Pinpoint the cell where the given text exists, returning its [x, y] midpoint coordinate. 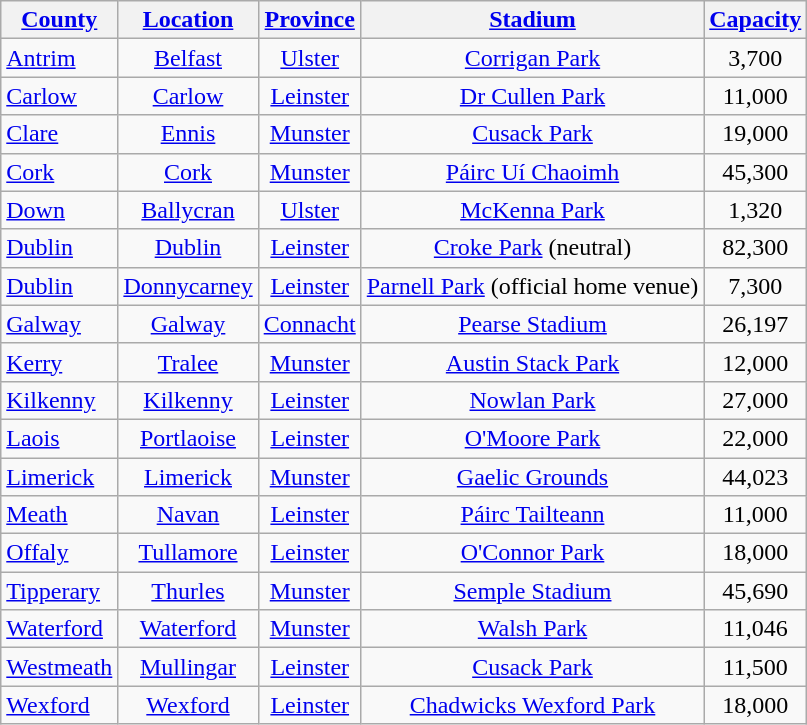
Location [188, 20]
27,000 [756, 400]
Páirc Uí Chaoimh [532, 172]
Walsh Park [532, 629]
Páirc Tailteann [532, 515]
O'Moore Park [532, 438]
Belfast [188, 58]
Nowlan Park [532, 400]
Connacht [310, 324]
Laois [60, 438]
19,000 [756, 134]
Mullingar [188, 667]
12,000 [756, 362]
Province [310, 20]
Tipperary [60, 591]
Capacity [756, 20]
County [60, 20]
26,197 [756, 324]
44,023 [756, 477]
Westmeath [60, 667]
22,000 [756, 438]
Tralee [188, 362]
Chadwicks Wexford Park [532, 705]
45,690 [756, 591]
Thurles [188, 591]
Donnycarney [188, 286]
1,320 [756, 210]
Tullamore [188, 553]
Austin Stack Park [532, 362]
Kerry [60, 362]
Gaelic Grounds [532, 477]
Croke Park (neutral) [532, 248]
Dr Cullen Park [532, 96]
11,500 [756, 667]
7,300 [756, 286]
11,046 [756, 629]
Pearse Stadium [532, 324]
Portlaoise [188, 438]
Semple Stadium [532, 591]
Antrim [60, 58]
Stadium [532, 20]
82,300 [756, 248]
Ennis [188, 134]
Down [60, 210]
Clare [60, 134]
Navan [188, 515]
McKenna Park [532, 210]
45,300 [756, 172]
Ballycran [188, 210]
Parnell Park (official home venue) [532, 286]
Corrigan Park [532, 58]
O'Connor Park [532, 553]
Meath [60, 515]
Offaly [60, 553]
3,700 [756, 58]
